Return (X, Y) of the center of cell containing provided text 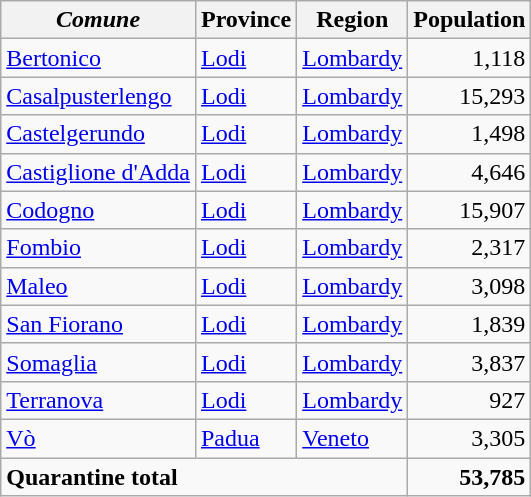
3,837 (470, 362)
1,498 (470, 134)
Castiglione d'Adda (98, 172)
927 (470, 400)
Vò (98, 438)
Region (352, 20)
Veneto (352, 438)
Maleo (98, 286)
53,785 (470, 477)
Province (246, 20)
Casalpusterlengo (98, 96)
San Fiorano (98, 324)
Castelgerundo (98, 134)
Padua (246, 438)
Terranova (98, 400)
Codogno (98, 210)
3,098 (470, 286)
Bertonico (98, 58)
Comune (98, 20)
15,293 (470, 96)
Somaglia (98, 362)
Fombio (98, 248)
3,305 (470, 438)
4,646 (470, 172)
Quarantine total (204, 477)
Population (470, 20)
15,907 (470, 210)
1,118 (470, 58)
2,317 (470, 248)
1,839 (470, 324)
